Return the (x, y) coordinate for the center point of the cell that contains the specified text.  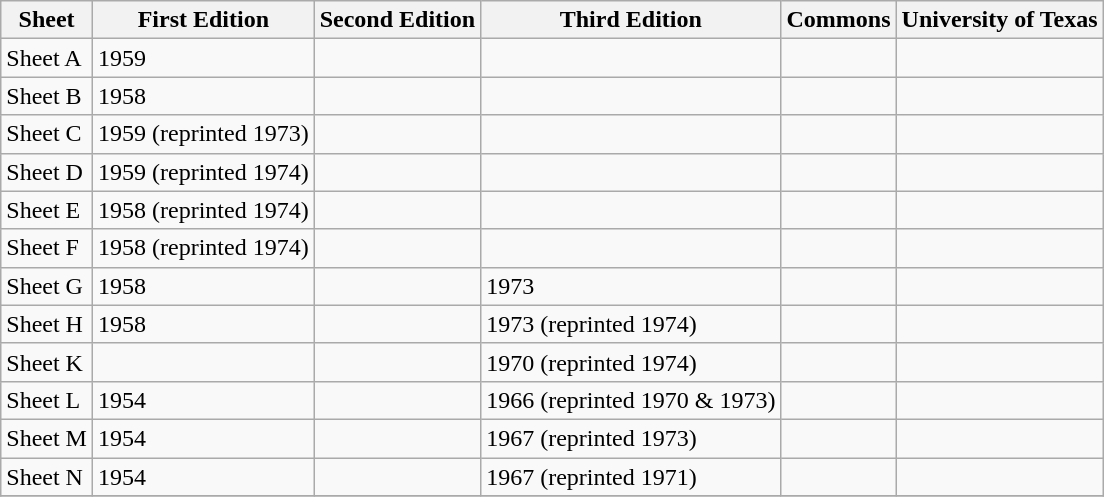
Sheet K (47, 362)
Sheet L (47, 400)
University of Texas (1000, 20)
1959 (reprinted 1974) (203, 172)
1966 (reprinted 1970 & 1973) (631, 400)
Sheet H (47, 324)
1959 (reprinted 1973) (203, 134)
Commons (838, 20)
Sheet B (47, 96)
1973 (631, 286)
Second Edition (397, 20)
Sheet C (47, 134)
1970 (reprinted 1974) (631, 362)
1973 (reprinted 1974) (631, 324)
Third Edition (631, 20)
Sheet E (47, 210)
First Edition (203, 20)
Sheet (47, 20)
Sheet N (47, 477)
1959 (203, 58)
Sheet D (47, 172)
1967 (reprinted 1971) (631, 477)
Sheet A (47, 58)
Sheet F (47, 248)
Sheet M (47, 438)
1967 (reprinted 1973) (631, 438)
Sheet G (47, 286)
